Determine the [X, Y] coordinate at the center of the cell enclosing the given text.  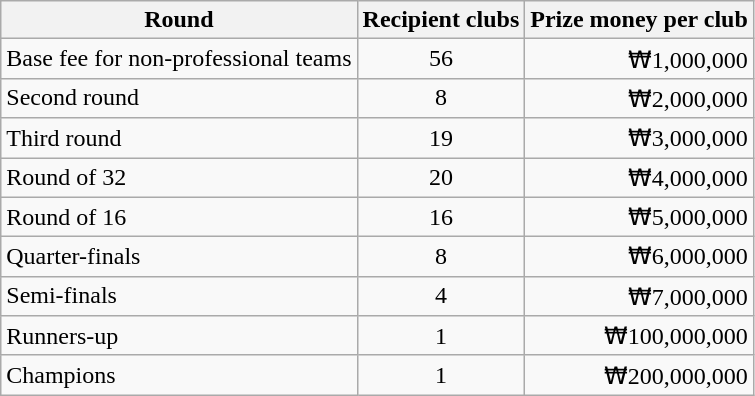
₩200,000,000 [640, 375]
20 [441, 178]
Champions [179, 375]
Runners-up [179, 336]
Third round [179, 138]
16 [441, 217]
Round [179, 20]
₩1,000,000 [640, 59]
Second round [179, 98]
Round of 32 [179, 178]
₩6,000,000 [640, 257]
4 [441, 296]
₩5,000,000 [640, 217]
₩7,000,000 [640, 296]
Base fee for non-professional teams [179, 59]
Semi-finals [179, 296]
Recipient clubs [441, 20]
Prize money per club [640, 20]
19 [441, 138]
₩4,000,000 [640, 178]
₩3,000,000 [640, 138]
₩100,000,000 [640, 336]
56 [441, 59]
₩2,000,000 [640, 98]
Quarter-finals [179, 257]
Round of 16 [179, 217]
